Capture the cell that displays the provided text and extract its (X, Y) central coordinate. 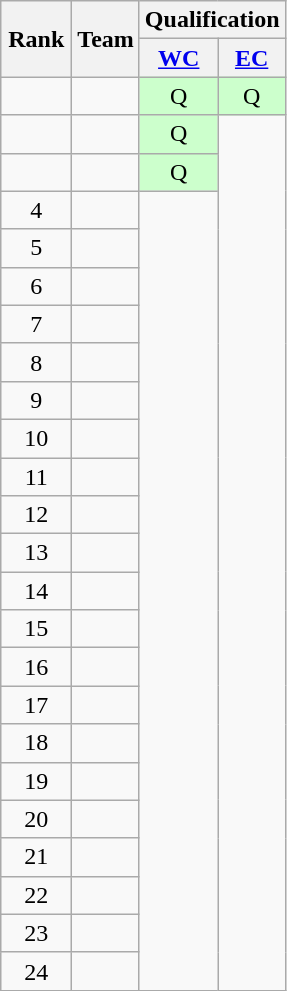
19 (36, 781)
11 (36, 477)
9 (36, 400)
6 (36, 286)
12 (36, 515)
Team (106, 39)
14 (36, 591)
24 (36, 971)
5 (36, 248)
20 (36, 819)
21 (36, 857)
17 (36, 705)
13 (36, 553)
23 (36, 933)
16 (36, 667)
WC (178, 58)
Rank (36, 39)
15 (36, 629)
Qualification (212, 20)
22 (36, 895)
8 (36, 362)
10 (36, 438)
4 (36, 210)
EC (252, 58)
18 (36, 743)
7 (36, 324)
